Identify which cell holds the provided text, then report its [x, y] central coordinate. 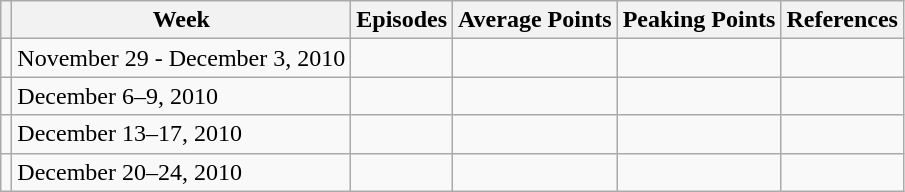
Average Points [536, 20]
Week [182, 20]
References [842, 20]
December 6–9, 2010 [182, 96]
Episodes [402, 20]
December 20–24, 2010 [182, 172]
December 13–17, 2010 [182, 134]
Peaking Points [699, 20]
November 29 - December 3, 2010 [182, 58]
